Determine the (X, Y) coordinate at the center of the cell enclosing the given text.  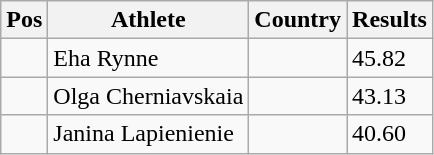
Janina Lapienienie (148, 134)
43.13 (390, 96)
Country (298, 20)
Olga Cherniavskaia (148, 96)
Athlete (148, 20)
Eha Rynne (148, 58)
Results (390, 20)
40.60 (390, 134)
Pos (24, 20)
45.82 (390, 58)
